Extract the [x, y] coordinate from the center of the cell holding the provided text.  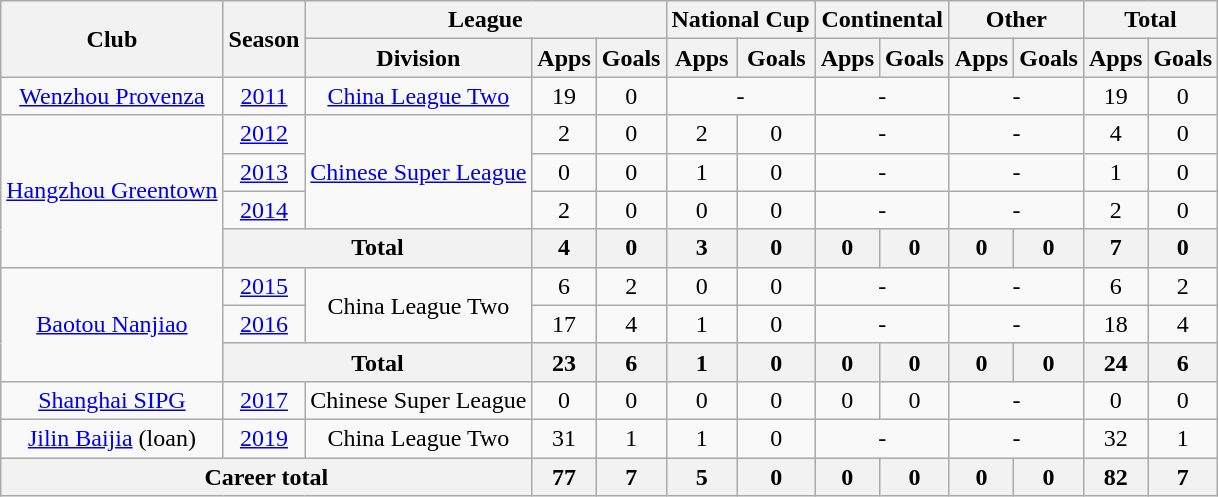
Club [112, 39]
Continental [882, 20]
3 [702, 248]
2015 [264, 286]
Season [264, 39]
77 [564, 477]
31 [564, 438]
24 [1115, 362]
2014 [264, 210]
17 [564, 324]
Other [1016, 20]
National Cup [740, 20]
82 [1115, 477]
League [486, 20]
5 [702, 477]
2017 [264, 400]
2013 [264, 172]
32 [1115, 438]
Wenzhou Provenza [112, 96]
18 [1115, 324]
2019 [264, 438]
2011 [264, 96]
Career total [266, 477]
Baotou Nanjiao [112, 324]
Jilin Baijia (loan) [112, 438]
2012 [264, 134]
Division [418, 58]
23 [564, 362]
2016 [264, 324]
Hangzhou Greentown [112, 191]
Shanghai SIPG [112, 400]
